Provide the (x, y) coordinate of the cell's center where the given text is located.  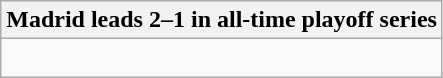
Madrid leads 2–1 in all-time playoff series (222, 20)
